Extract the [X, Y] coordinate from the center of the cell holding the provided text.  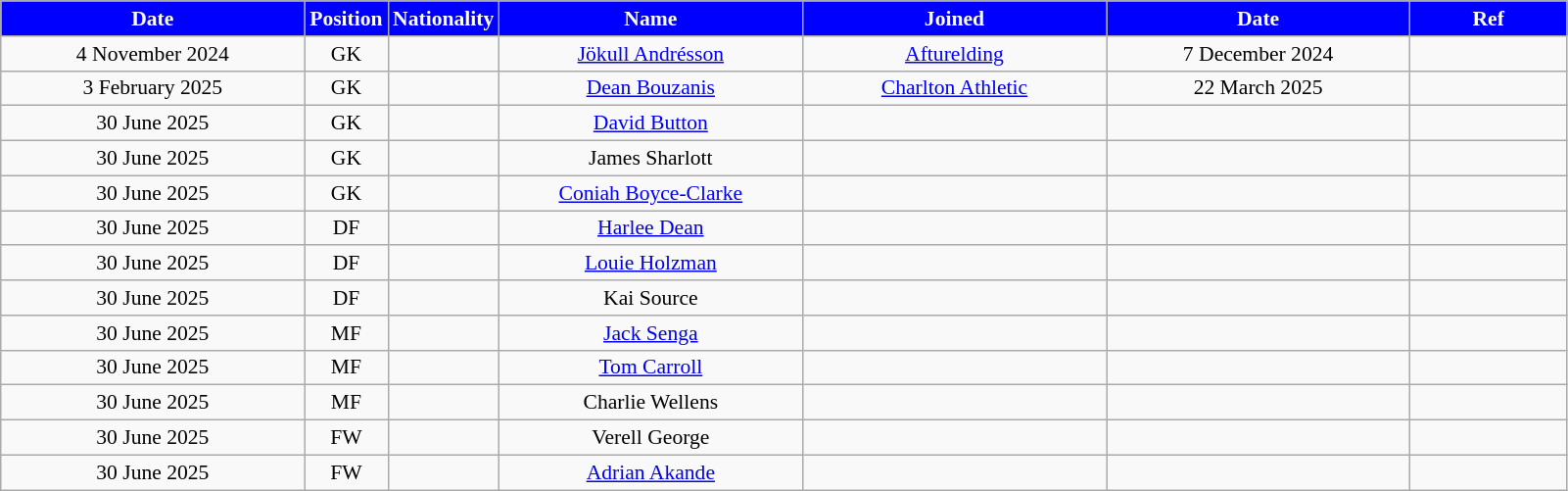
Jack Senga [650, 333]
Jökull Andrésson [650, 54]
Joined [954, 19]
3 February 2025 [153, 88]
Dean Bouzanis [650, 88]
Charlie Wellens [650, 403]
Position [347, 19]
David Button [650, 123]
Ref [1489, 19]
22 March 2025 [1259, 88]
James Sharlott [650, 159]
4 November 2024 [153, 54]
Nationality [443, 19]
Afturelding [954, 54]
Adrian Akande [650, 472]
Kai Source [650, 298]
Louie Holzman [650, 264]
Name [650, 19]
Coniah Boyce-Clarke [650, 193]
Verell George [650, 438]
7 December 2024 [1259, 54]
Harlee Dean [650, 228]
Tom Carroll [650, 368]
Charlton Athletic [954, 88]
